Find where the given text appears and provide that cell's center as (X, Y) coordinate. 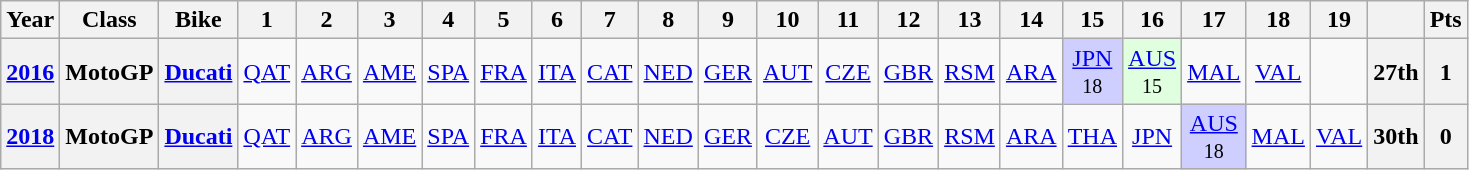
JPN18 (1092, 72)
7 (610, 20)
18 (1278, 20)
11 (848, 20)
THA (1092, 136)
6 (556, 20)
JPN (1152, 136)
2016 (30, 72)
8 (668, 20)
16 (1152, 20)
2 (327, 20)
27th (1396, 72)
Pts (1446, 20)
10 (787, 20)
14 (1031, 20)
12 (908, 20)
0 (1446, 136)
15 (1092, 20)
19 (1338, 20)
3 (389, 20)
2018 (30, 136)
17 (1214, 20)
4 (448, 20)
5 (504, 20)
13 (970, 20)
Bike (198, 20)
Year (30, 20)
Class (110, 20)
AUS15 (1152, 72)
9 (728, 20)
30th (1396, 136)
AUS18 (1214, 136)
